Find where the given text appears and provide that cell's center as [x, y] coordinate. 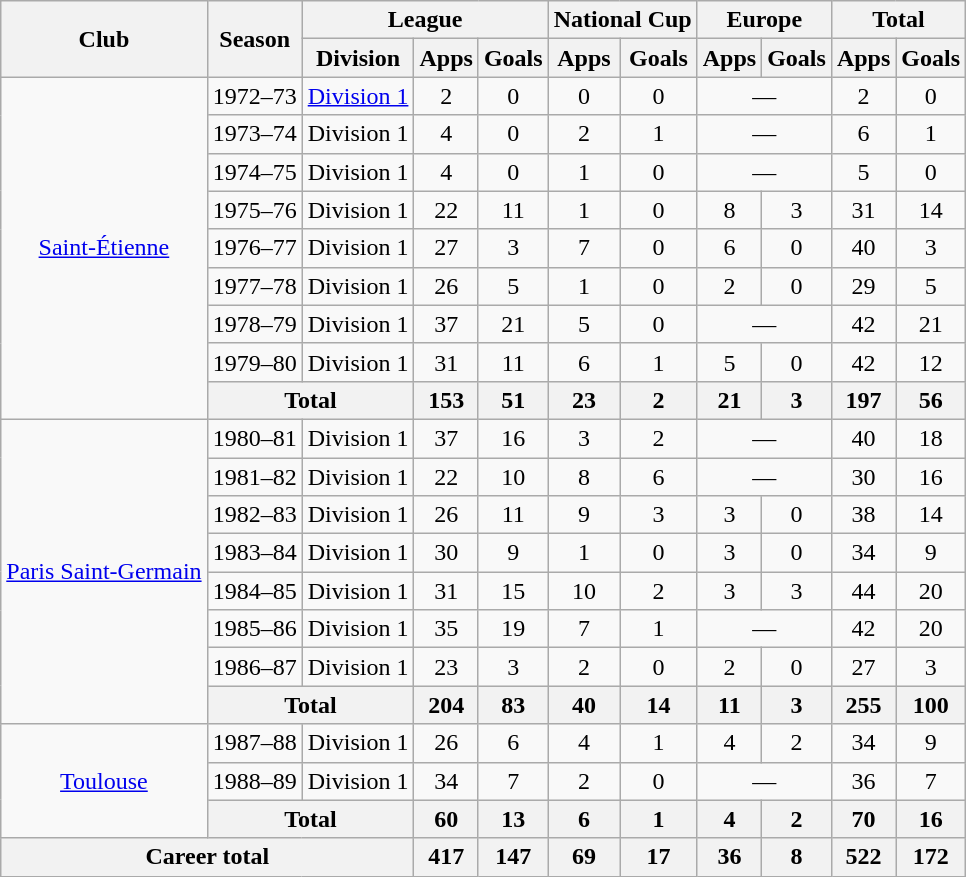
Season [254, 39]
417 [446, 857]
35 [446, 629]
13 [513, 819]
18 [931, 438]
83 [513, 705]
19 [513, 629]
56 [931, 400]
1982–83 [254, 515]
Saint-Étienne [104, 248]
12 [931, 362]
1977–78 [254, 286]
197 [863, 400]
172 [931, 857]
1983–84 [254, 553]
1987–88 [254, 743]
1976–77 [254, 248]
1978–79 [254, 324]
69 [584, 857]
44 [863, 591]
Club [104, 39]
70 [863, 819]
15 [513, 591]
Division [358, 58]
255 [863, 705]
60 [446, 819]
1981–82 [254, 477]
17 [659, 857]
Europe [764, 20]
Career total [208, 857]
1975–76 [254, 210]
National Cup [622, 20]
1988–89 [254, 781]
100 [931, 705]
1973–74 [254, 134]
1972–73 [254, 96]
1974–75 [254, 172]
1980–81 [254, 438]
51 [513, 400]
Toulouse [104, 781]
1984–85 [254, 591]
153 [446, 400]
1986–87 [254, 667]
League [425, 20]
1985–86 [254, 629]
38 [863, 515]
Paris Saint-Germain [104, 571]
29 [863, 286]
204 [446, 705]
522 [863, 857]
1979–80 [254, 362]
147 [513, 857]
